Return the [X, Y] coordinate for the center point of the cell that contains the specified text.  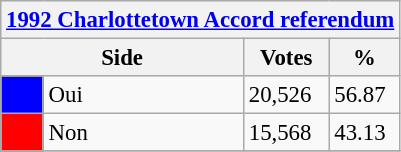
1992 Charlottetown Accord referendum [200, 20]
Side [122, 58]
56.87 [364, 95]
Non [143, 133]
20,526 [286, 95]
Votes [286, 58]
15,568 [286, 133]
Oui [143, 95]
% [364, 58]
43.13 [364, 133]
